Scan for the cell matching the given text and deliver its [X, Y] coordinate at center. 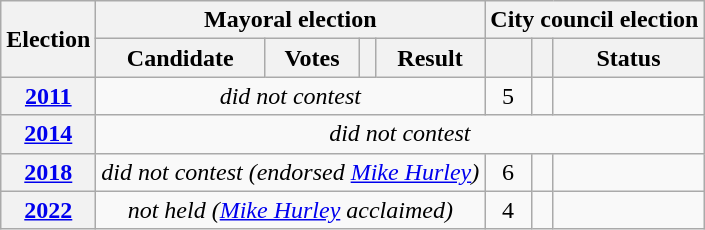
Mayoral election [290, 20]
2018 [48, 172]
City council election [594, 20]
6 [508, 172]
Election [48, 39]
Votes [312, 58]
4 [508, 210]
5 [508, 96]
did not contest (endorsed Mike Hurley) [290, 172]
Status [628, 58]
2011 [48, 96]
2022 [48, 210]
Candidate [180, 58]
not held (Mike Hurley acclaimed) [290, 210]
2014 [48, 134]
Result [430, 58]
